Output the (X, Y) coordinate of the center of the cell containing the given text.  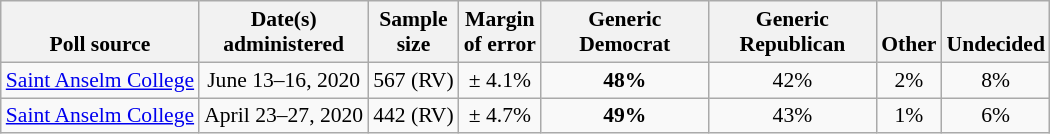
± 4.7% (500, 116)
GenericDemocrat (625, 32)
June 13–16, 2020 (284, 80)
48% (625, 80)
442 (RV) (414, 116)
49% (625, 116)
2% (908, 80)
43% (793, 116)
Undecided (995, 32)
567 (RV) (414, 80)
8% (995, 80)
Date(s)administered (284, 32)
1% (908, 116)
Samplesize (414, 32)
GenericRepublican (793, 32)
Marginof error (500, 32)
Other (908, 32)
April 23–27, 2020 (284, 116)
± 4.1% (500, 80)
Poll source (100, 32)
6% (995, 116)
42% (793, 80)
